For the text-containing cell, return its midpoint in (x, y) coordinate format. 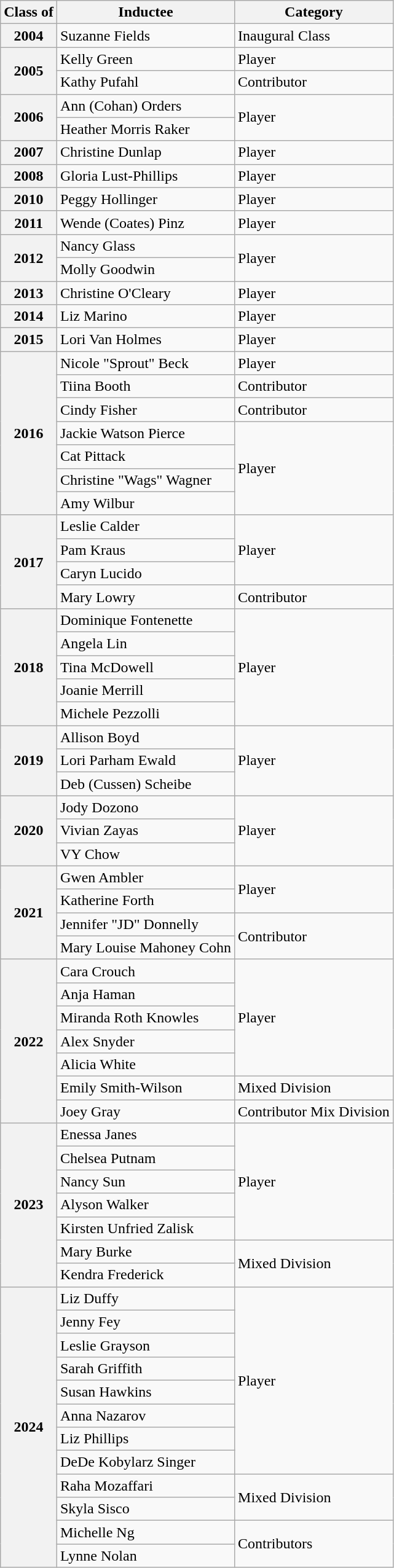
Leslie Calder (145, 527)
Liz Phillips (145, 1439)
Miranda Roth Knowles (145, 1017)
Jenny Fey (145, 1322)
VY Chow (145, 854)
2016 (29, 433)
Michele Pezzolli (145, 714)
Jackie Watson Pierce (145, 433)
Nancy Sun (145, 1182)
2005 (29, 71)
2021 (29, 912)
Lynne Nolan (145, 1556)
2007 (29, 152)
Cindy Fisher (145, 410)
Enessa Janes (145, 1135)
Tina McDowell (145, 667)
Caryn Lucido (145, 573)
Ann (Cohan) Orders (145, 106)
Leslie Grayson (145, 1345)
Suzanne Fields (145, 36)
Cara Crouch (145, 971)
Kathy Pufahl (145, 82)
Sarah Griffith (145, 1368)
2013 (29, 293)
2012 (29, 257)
Christine Dunlap (145, 152)
Contributor Mix Division (314, 1111)
Allison Boyd (145, 737)
Alicia White (145, 1065)
Cat Pittack (145, 457)
Nancy Glass (145, 246)
Deb (Cussen) Scheibe (145, 784)
Lori Van Holmes (145, 340)
Wende (Coates) Pinz (145, 222)
Anja Haman (145, 994)
2023 (29, 1205)
Amy Wilbur (145, 503)
2004 (29, 36)
Christine O'Cleary (145, 293)
Emily Smith-Wilson (145, 1088)
Kendra Frederick (145, 1275)
Christine "Wags" Wagner (145, 480)
Kirsten Unfried Zalisk (145, 1228)
2020 (29, 831)
Inaugural Class (314, 36)
Kelly Green (145, 59)
2010 (29, 199)
Gwen Ambler (145, 877)
2006 (29, 117)
Jody Dozono (145, 807)
Pam Kraus (145, 550)
Gloria Lust-Phillips (145, 176)
DeDe Kobylarz Singer (145, 1462)
Lori Parham Ewald (145, 761)
Anna Nazarov (145, 1415)
Angela Lin (145, 643)
Liz Marino (145, 316)
Mary Lowry (145, 597)
Chelsea Putnam (145, 1158)
Nicole "Sprout" Beck (145, 363)
Liz Duffy (145, 1298)
Peggy Hollinger (145, 199)
Michelle Ng (145, 1532)
Joanie Merrill (145, 691)
Skyla Sisco (145, 1509)
Katherine Forth (145, 901)
Alyson Walker (145, 1205)
2015 (29, 340)
2011 (29, 222)
2022 (29, 1041)
Tiina Booth (145, 386)
2014 (29, 316)
Dominique Fontenette (145, 620)
Alex Snyder (145, 1041)
2008 (29, 176)
Heather Morris Raker (145, 129)
Category (314, 12)
Raha Mozaffari (145, 1486)
Contributors (314, 1544)
2017 (29, 562)
Molly Goodwin (145, 269)
Joey Gray (145, 1111)
Inductee (145, 12)
2019 (29, 761)
2024 (29, 1427)
Mary Louise Mahoney Cohn (145, 947)
Mary Burke (145, 1252)
Jennifer "JD" Donnelly (145, 924)
Susan Hawkins (145, 1392)
Class of (29, 12)
2018 (29, 667)
Vivian Zayas (145, 831)
